Output the (X, Y) coordinate of the center of the cell containing the given text.  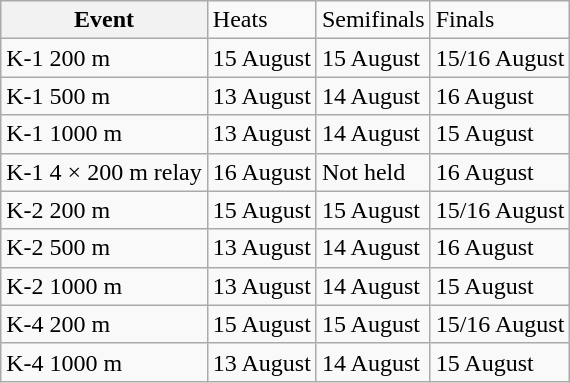
K-1 200 m (104, 58)
K-1 500 m (104, 96)
K-2 500 m (104, 248)
K-2 1000 m (104, 286)
K-4 1000 m (104, 362)
K-2 200 m (104, 210)
K-1 4 × 200 m relay (104, 172)
Semifinals (373, 20)
Finals (500, 20)
K-1 1000 m (104, 134)
K-4 200 m (104, 324)
Heats (262, 20)
Not held (373, 172)
Event (104, 20)
